Pinpoint the cell where the given text exists, returning its (x, y) midpoint coordinate. 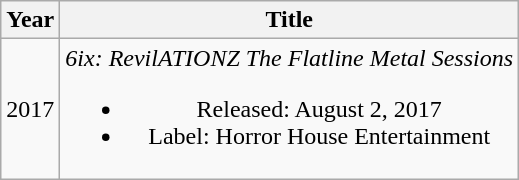
Year (30, 20)
2017 (30, 109)
6ix: RevilATIONZ The Flatline Metal SessionsReleased: August 2, 2017Label: Horror House Entertainment (290, 109)
Title (290, 20)
